Find where the given text appears and provide that cell's center as [X, Y] coordinate. 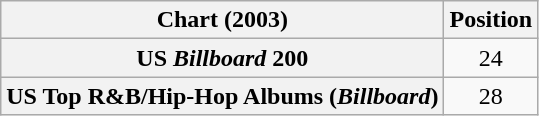
Position [491, 20]
US Top R&B/Hip-Hop Albums (Billboard) [222, 96]
28 [491, 96]
US Billboard 200 [222, 58]
Chart (2003) [222, 20]
24 [491, 58]
